Capture the cell that displays the provided text and extract its [x, y] central coordinate. 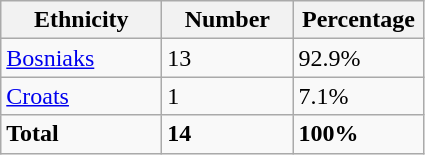
Ethnicity [82, 20]
Croats [82, 96]
14 [228, 134]
Total [82, 134]
1 [228, 96]
Number [228, 20]
100% [358, 134]
Percentage [358, 20]
Bosniaks [82, 58]
13 [228, 58]
7.1% [358, 96]
92.9% [358, 58]
